Extract the (x, y) coordinate from the center of the cell holding the provided text.  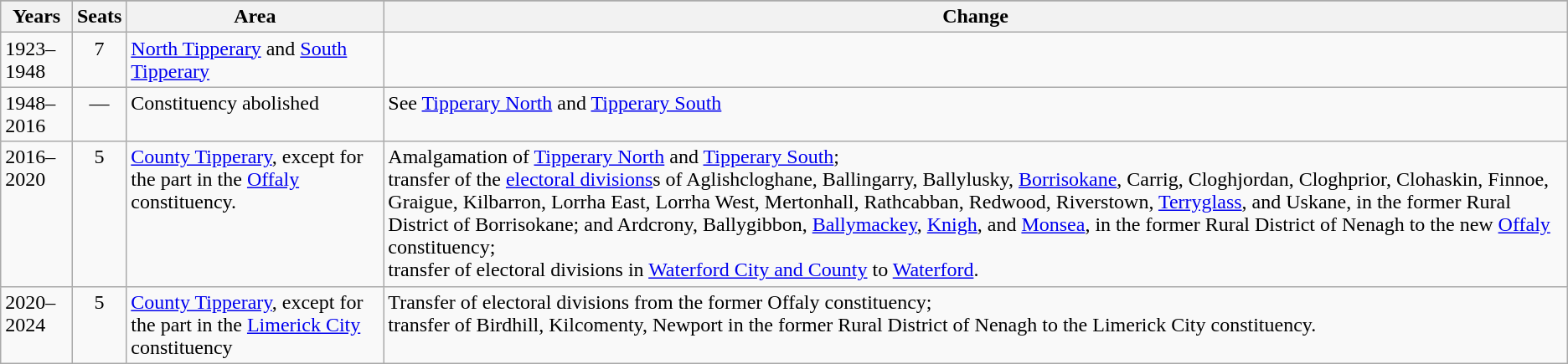
1948–2016 (37, 114)
2020–2024 (37, 325)
7 (99, 60)
— (99, 114)
Change (975, 17)
County Tipperary, except for the part in the Limerick City constituency (255, 325)
County Tipperary, except for the part in the Offaly constituency. (255, 214)
2016–2020 (37, 214)
Area (255, 17)
Seats (99, 17)
Constituency abolished (255, 114)
1923–1948 (37, 60)
North Tipperary and South Tipperary (255, 60)
See Tipperary North and Tipperary South (975, 114)
Years (37, 17)
